Extract the [X, Y] coordinate from the center of the cell holding the provided text.  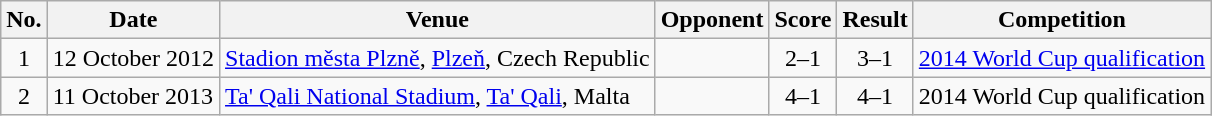
Date [133, 20]
Venue [438, 20]
3–1 [875, 58]
11 October 2013 [133, 96]
Score [803, 20]
Competition [1062, 20]
Ta' Qali National Stadium, Ta' Qali, Malta [438, 96]
2 [24, 96]
Opponent [712, 20]
Result [875, 20]
Stadion města Plzně, Plzeň, Czech Republic [438, 58]
2–1 [803, 58]
12 October 2012 [133, 58]
1 [24, 58]
No. [24, 20]
